Locate the cell with the specified text and output its [x, y] center coordinate. 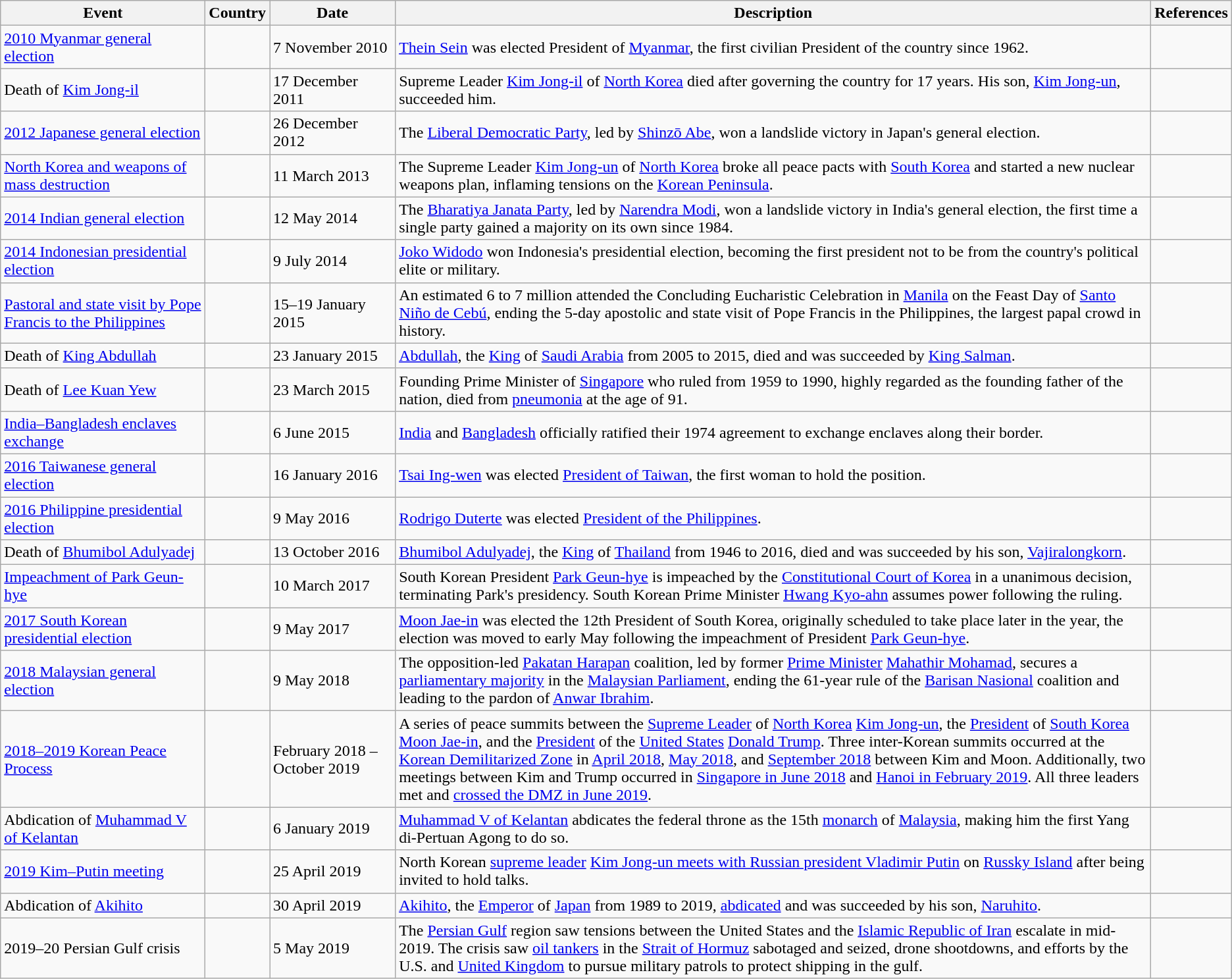
Tsai Ing-wen was elected President of Taiwan, the first woman to hold the position. [773, 475]
2014 Indonesian presidential election [103, 261]
9 July 2014 [333, 261]
2010 Myanmar general election [103, 47]
Muhammad V of Kelantan abdicates the federal throne as the 15th monarch of Malaysia, making him the first Yang di-Pertuan Agong to do so. [773, 828]
Country [238, 13]
13 October 2016 [333, 552]
2017 South Korean presidential election [103, 629]
12 May 2014 [333, 219]
6 January 2019 [333, 828]
Impeachment of Park Geun-hye [103, 586]
5 May 2019 [333, 948]
The Liberal Democratic Party, led by Shinzō Abe, won a landslide victory in Japan's general election. [773, 133]
2018 Malaysian general election [103, 681]
References [1191, 13]
16 January 2016 [333, 475]
9 May 2017 [333, 629]
2016 Philippine presidential election [103, 517]
North Korean supreme leader Kim Jong-un meets with Russian president Vladimir Putin on Russky Island after being invited to hold talks. [773, 872]
India and Bangladesh officially ratified their 1974 agreement to exchange enclaves along their border. [773, 432]
2018–2019 Korean Peace Process [103, 759]
15–19 January 2015 [333, 313]
11 March 2013 [333, 175]
2014 Indian general election [103, 219]
2016 Taiwanese general election [103, 475]
Death of Kim Jong-il [103, 90]
Supreme Leader Kim Jong-il of North Korea died after governing the country for 17 years. His son, Kim Jong-un, succeeded him. [773, 90]
Date [333, 13]
25 April 2019 [333, 872]
Event [103, 13]
2019 Kim–Putin meeting [103, 872]
Abdullah, the King of Saudi Arabia from 2005 to 2015, died and was succeeded by King Salman. [773, 356]
23 January 2015 [333, 356]
Joko Widodo won Indonesia's presidential election, becoming the first president not to be from the country's political elite or military. [773, 261]
2019–20 Persian Gulf crisis [103, 948]
February 2018 – October 2019 [333, 759]
Description [773, 13]
Akihito, the Emperor of Japan from 1989 to 2019, abdicated and was succeeded by his son, Naruhito. [773, 905]
Pastoral and state visit by Pope Francis to the Philippines [103, 313]
Death of Bhumibol Adulyadej [103, 552]
2012 Japanese general election [103, 133]
7 November 2010 [333, 47]
9 May 2016 [333, 517]
Thein Sein was elected President of Myanmar, the first civilian President of the country since 1962. [773, 47]
Rodrigo Duterte was elected President of the Philippines. [773, 517]
23 March 2015 [333, 390]
Bhumibol Adulyadej, the King of Thailand from 1946 to 2016, died and was succeeded by his son, Vajiralongkorn. [773, 552]
Abdication of Muhammad V of Kelantan [103, 828]
6 June 2015 [333, 432]
North Korea and weapons of mass destruction [103, 175]
30 April 2019 [333, 905]
26 December 2012 [333, 133]
India–Bangladesh enclaves exchange [103, 432]
17 December 2011 [333, 90]
10 March 2017 [333, 586]
Death of King Abdullah [103, 356]
9 May 2018 [333, 681]
Abdication of Akihito [103, 905]
Death of Lee Kuan Yew [103, 390]
